Return the (x, y) coordinate for the center point of the cell that contains the specified text.  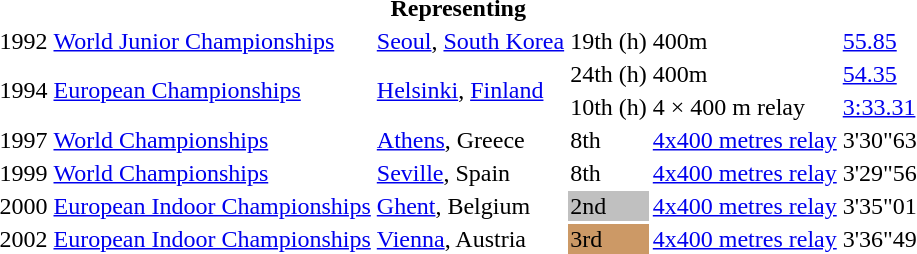
Seoul, South Korea (470, 41)
European Championships (212, 90)
19th (h) (609, 41)
4 × 400 m relay (744, 107)
World Junior Championships (212, 41)
Ghent, Belgium (470, 206)
Vienna, Austria (470, 239)
24th (h) (609, 74)
10th (h) (609, 107)
Athens, Greece (470, 140)
Seville, Spain (470, 173)
Helsinki, Finland (470, 90)
3rd (609, 239)
2nd (609, 206)
